For the text-containing cell, return its midpoint in [X, Y] coordinate format. 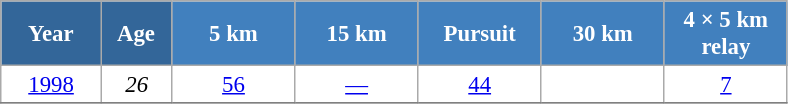
5 km [234, 34]
— [356, 85]
Pursuit [480, 34]
30 km [602, 34]
4 × 5 km relay [726, 34]
7 [726, 85]
56 [234, 85]
15 km [356, 34]
44 [480, 85]
1998 [52, 85]
26 [136, 85]
Age [136, 34]
Year [52, 34]
